Extract the (X, Y) coordinate from the center of the cell holding the provided text.  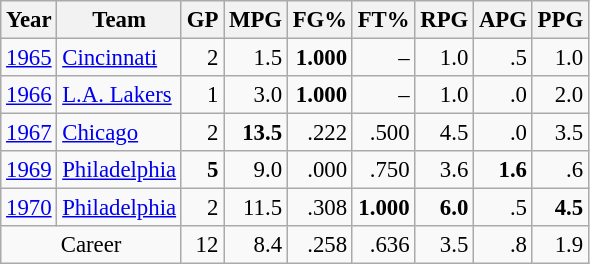
3.0 (256, 95)
.308 (320, 208)
1.9 (560, 245)
.500 (384, 133)
.000 (320, 170)
6.0 (444, 208)
11.5 (256, 208)
12 (202, 245)
Year (29, 20)
1.6 (504, 170)
L.A. Lakers (119, 95)
.6 (560, 170)
MPG (256, 20)
APG (504, 20)
GP (202, 20)
Chicago (119, 133)
PPG (560, 20)
.750 (384, 170)
9.0 (256, 170)
1.5 (256, 58)
8.4 (256, 245)
FG% (320, 20)
5 (202, 170)
Cincinnati (119, 58)
.222 (320, 133)
Team (119, 20)
13.5 (256, 133)
Career (92, 245)
2.0 (560, 95)
.636 (384, 245)
.258 (320, 245)
.8 (504, 245)
1967 (29, 133)
1970 (29, 208)
RPG (444, 20)
3.6 (444, 170)
1965 (29, 58)
FT% (384, 20)
1 (202, 95)
1969 (29, 170)
1966 (29, 95)
